Identify which cell holds the provided text, then report its (x, y) central coordinate. 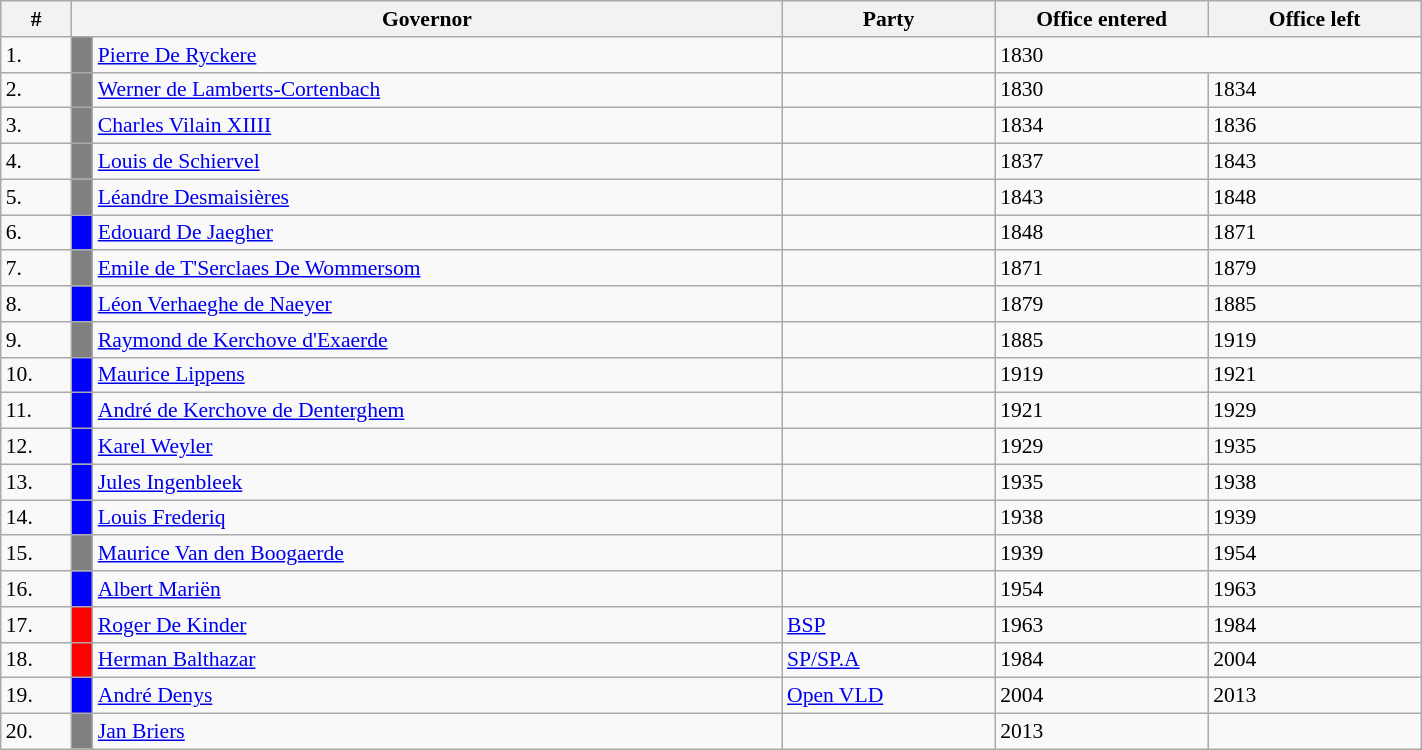
SP/SP.A (888, 660)
11. (36, 411)
# (36, 19)
Maurice Lippens (438, 375)
Herman Balthazar (438, 660)
13. (36, 482)
Maurice Van den Boogaerde (438, 554)
19. (36, 696)
14. (36, 518)
Office entered (1102, 19)
André Denys (438, 696)
Governor (427, 19)
16. (36, 589)
20. (36, 732)
1. (36, 55)
8. (36, 304)
6. (36, 233)
4. (36, 162)
Karel Weyler (438, 447)
1837 (1102, 162)
Léandre Desmaisières (438, 197)
7. (36, 269)
12. (36, 447)
10. (36, 375)
Charles Vilain XIIII (438, 126)
BSP (888, 625)
Edouard De Jaegher (438, 233)
Office left (1314, 19)
Werner de Lamberts-Cortenbach (438, 90)
2. (36, 90)
15. (36, 554)
18. (36, 660)
Party (888, 19)
Pierre De Ryckere (438, 55)
Raymond de Kerchove d'Exaerde (438, 340)
Léon Verhaeghe de Naeyer (438, 304)
Albert Mariën (438, 589)
Open VLD (888, 696)
Louis Frederiq (438, 518)
3. (36, 126)
Roger De Kinder (438, 625)
1836 (1314, 126)
Emile de T'Serclaes De Wommersom (438, 269)
Jan Briers (438, 732)
17. (36, 625)
Jules Ingenbleek (438, 482)
9. (36, 340)
5. (36, 197)
André de Kerchove de Denterghem (438, 411)
Louis de Schiervel (438, 162)
